Scan for the cell matching the given text and deliver its [X, Y] coordinate at center. 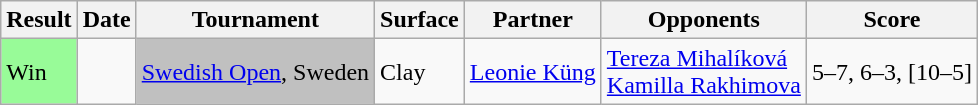
Opponents [704, 20]
Tournament [255, 20]
Score [892, 20]
5–7, 6–3, [10–5] [892, 72]
Clay [420, 72]
Win [39, 72]
Partner [532, 20]
Swedish Open, Sweden [255, 72]
Leonie Küng [532, 72]
Tereza Mihalíková Kamilla Rakhimova [704, 72]
Date [106, 20]
Surface [420, 20]
Result [39, 20]
